Identify which cell holds the provided text, then report its (x, y) central coordinate. 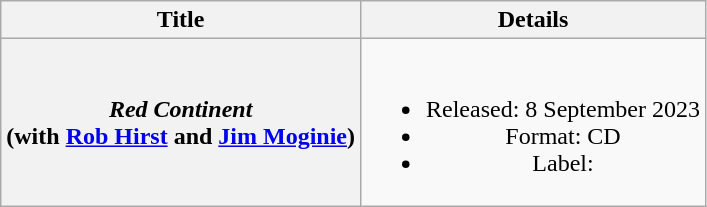
Red Continent (with Rob Hirst and Jim Moginie) (181, 122)
Title (181, 20)
Details (532, 20)
Released: 8 September 2023Format: CDLabel: (532, 122)
